Search for the cell housing the specified text and yield its [X, Y] center coordinate. 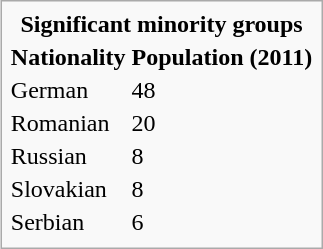
Slovakian [68, 189]
Nationality [68, 57]
20 [222, 123]
Russian [68, 156]
48 [222, 90]
Serbian [68, 222]
Romanian [68, 123]
Significant minority groups [161, 24]
Population (2011) [222, 57]
German [68, 90]
6 [222, 222]
